Find where the given text appears and provide that cell's center as [X, Y] coordinate. 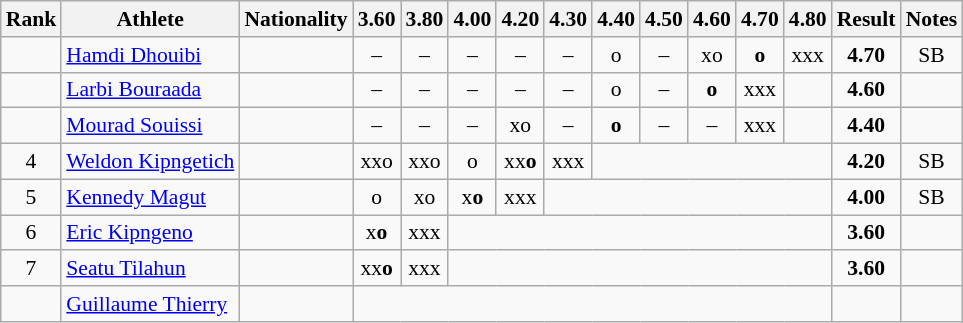
Kennedy Magut [150, 197]
5 [32, 197]
4.80 [808, 19]
Athlete [150, 19]
Notes [932, 19]
Mourad Souissi [150, 126]
6 [32, 233]
4 [32, 162]
Eric Kipngeno [150, 233]
Guillaume Thierry [150, 304]
Result [866, 19]
Rank [32, 19]
Seatu Tilahun [150, 269]
Nationality [296, 19]
7 [32, 269]
Larbi Bouraada [150, 90]
Weldon Kipngetich [150, 162]
4.50 [664, 19]
3.80 [425, 19]
4.30 [568, 19]
Hamdi Dhouibi [150, 55]
